Detect which cell encompasses the target text, then output its [x, y] center coordinate. 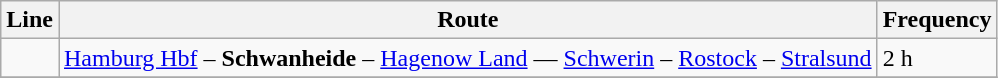
Route [468, 20]
Hamburg Hbf – Schwanheide – Hagenow Land — Schwerin – Rostock – Stralsund [468, 58]
Frequency [937, 20]
2 h [937, 58]
Line [30, 20]
